Locate the cell with the specified text and output its [X, Y] center coordinate. 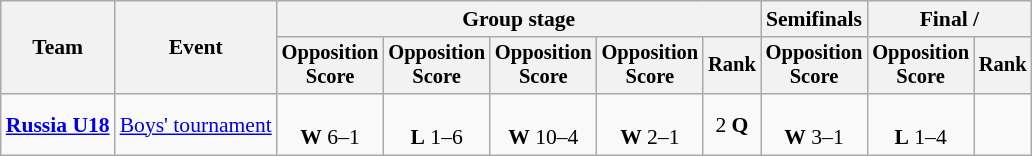
W 2–1 [650, 124]
Semifinals [814, 19]
Group stage [519, 19]
Team [58, 48]
L 1–4 [920, 124]
W 6–1 [330, 124]
W 10–4 [544, 124]
W 3–1 [814, 124]
2 Q [732, 124]
Event [196, 48]
Final / [949, 19]
Russia U18 [58, 124]
Boys' tournament [196, 124]
L 1–6 [436, 124]
